Output the [x, y] coordinate of the center of the cell containing the given text.  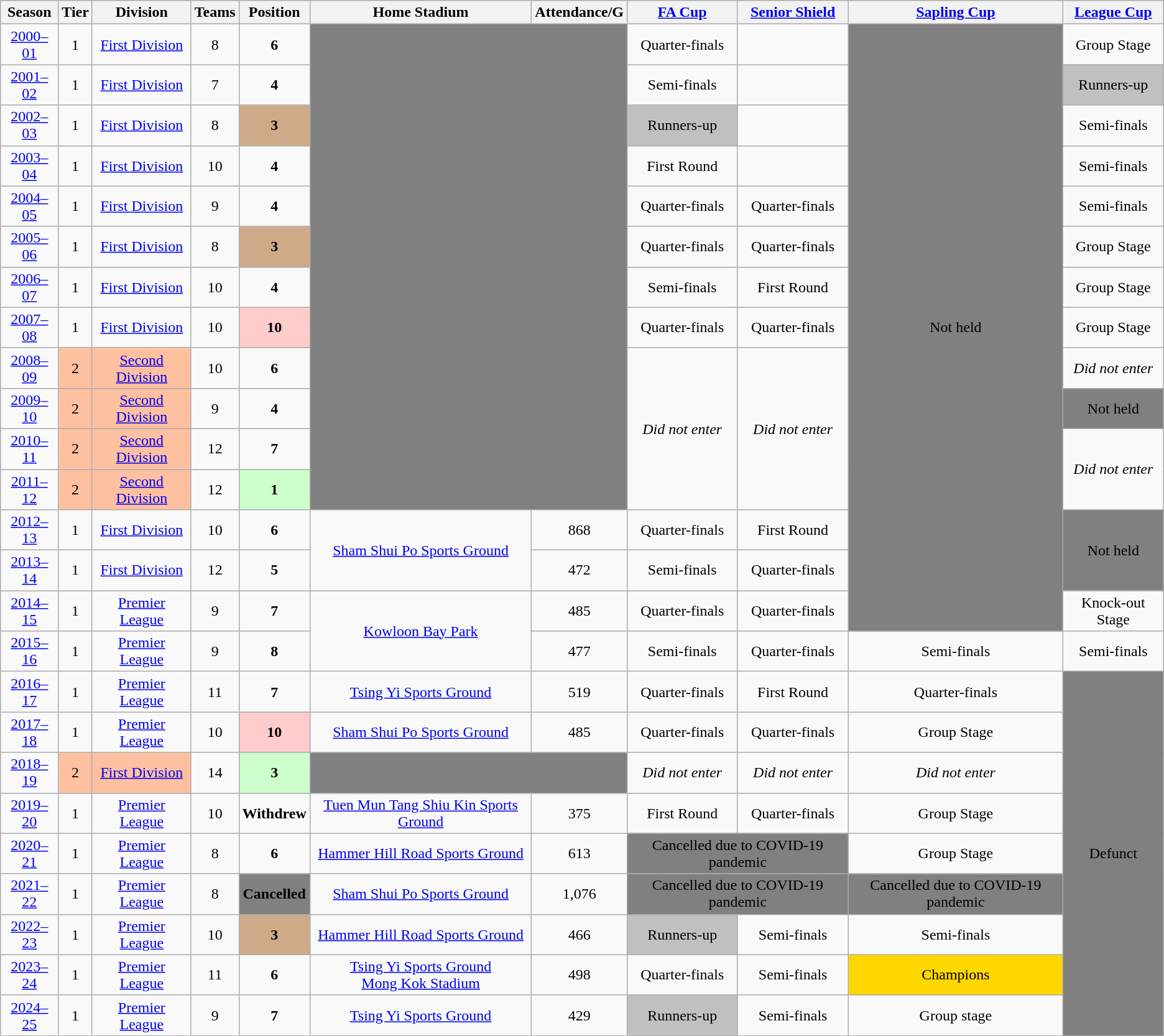
Season [30, 12]
Cancelled [274, 894]
2001–02 [30, 85]
Group stage [955, 1015]
2007–08 [30, 327]
Senior Shield [793, 12]
Sapling Cup [955, 12]
2013–14 [30, 571]
2011–12 [30, 489]
2022–23 [30, 934]
2023–24 [30, 975]
2024–25 [30, 1015]
2010–11 [30, 449]
2000–01 [30, 45]
2005–06 [30, 246]
1,076 [580, 894]
Withdrew [274, 813]
Tuen Mun Tang Shiu Kin Sports Ground [420, 813]
519 [580, 691]
2004–05 [30, 206]
2002–03 [30, 126]
Knock-out Stage [1113, 611]
868 [580, 530]
466 [580, 934]
Position [274, 12]
Kowloon Bay Park [420, 631]
Teams [215, 12]
2020–21 [30, 853]
2016–17 [30, 691]
Tsing Yi Sports GroundMong Kok Stadium [420, 975]
498 [580, 975]
2019–20 [30, 813]
Champions [955, 975]
5 [274, 571]
375 [580, 813]
2009–10 [30, 408]
Tier [76, 12]
14 [215, 772]
Attendance/G [580, 12]
2021–22 [30, 894]
Defunct [1113, 854]
429 [580, 1015]
2012–13 [30, 530]
2008–09 [30, 368]
472 [580, 571]
2006–07 [30, 287]
FA Cup [683, 12]
Home Stadium [420, 12]
League Cup [1113, 12]
Division [142, 12]
2003–04 [30, 165]
2015–16 [30, 652]
2017–18 [30, 733]
613 [580, 853]
2014–15 [30, 611]
2018–19 [30, 772]
477 [580, 652]
